Determine the (X, Y) coordinate at the center of the cell enclosing the given text.  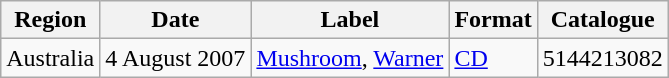
Date (176, 20)
4 August 2007 (176, 58)
Australia (50, 58)
Catalogue (602, 20)
Format (493, 20)
Label (350, 20)
Region (50, 20)
CD (493, 58)
Mushroom, Warner (350, 58)
5144213082 (602, 58)
